Extract the [x, y] coordinate from the center of the cell holding the provided text.  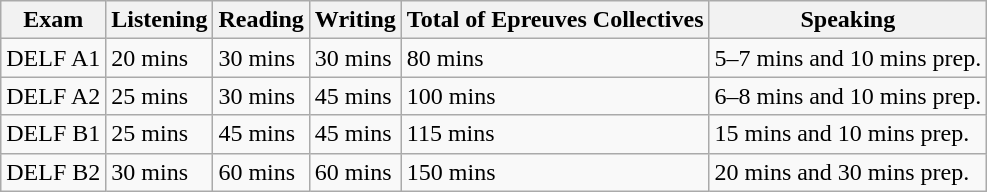
20 mins and 30 mins prep. [848, 172]
Reading [261, 20]
DELF B2 [54, 172]
5–7 mins and 10 mins prep. [848, 58]
6–8 mins and 10 mins prep. [848, 96]
DELF B1 [54, 134]
DELF A2 [54, 96]
Listening [160, 20]
150 mins [555, 172]
Total of Epreuves Collectives [555, 20]
20 mins [160, 58]
115 mins [555, 134]
80 mins [555, 58]
100 mins [555, 96]
15 mins and 10 mins prep. [848, 134]
DELF A1 [54, 58]
Speaking [848, 20]
Exam [54, 20]
Writing [355, 20]
